Return the (X, Y) coordinate for the center point of the cell that contains the specified text.  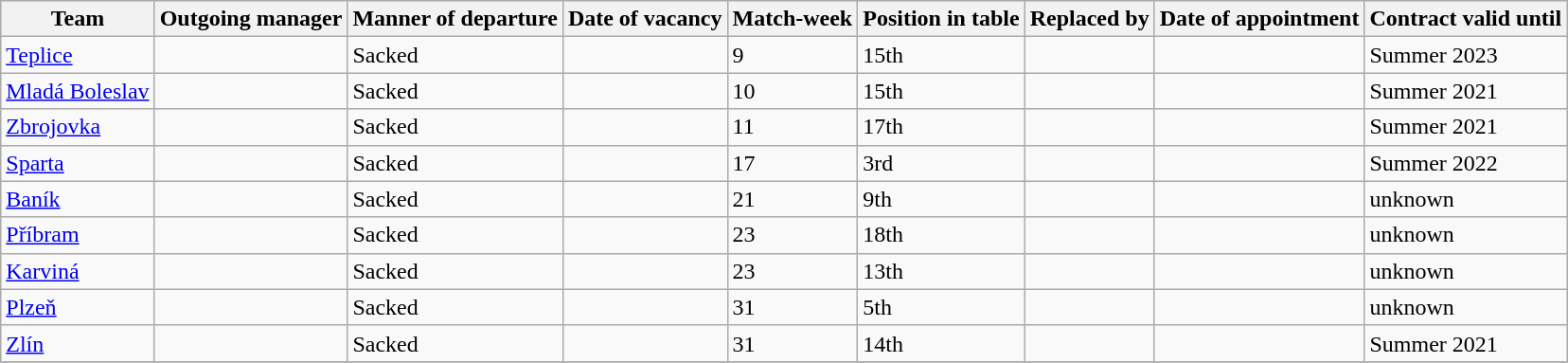
18th (941, 235)
Contract valid until (1466, 19)
Replaced by (1089, 19)
13th (941, 271)
Manner of departure (454, 19)
Plzeň (78, 307)
10 (793, 91)
Baník (78, 199)
Outgoing manager (251, 19)
Match-week (793, 19)
Summer 2023 (1466, 55)
Teplice (78, 55)
11 (793, 127)
Sparta (78, 163)
Zbrojovka (78, 127)
14th (941, 343)
Date of vacancy (645, 19)
Date of appointment (1259, 19)
3rd (941, 163)
Zlín (78, 343)
21 (793, 199)
17 (793, 163)
Summer 2022 (1466, 163)
9 (793, 55)
Position in table (941, 19)
Team (78, 19)
17th (941, 127)
Mladá Boleslav (78, 91)
5th (941, 307)
9th (941, 199)
Karviná (78, 271)
Příbram (78, 235)
